Locate the cell with the specified text and output its (X, Y) center coordinate. 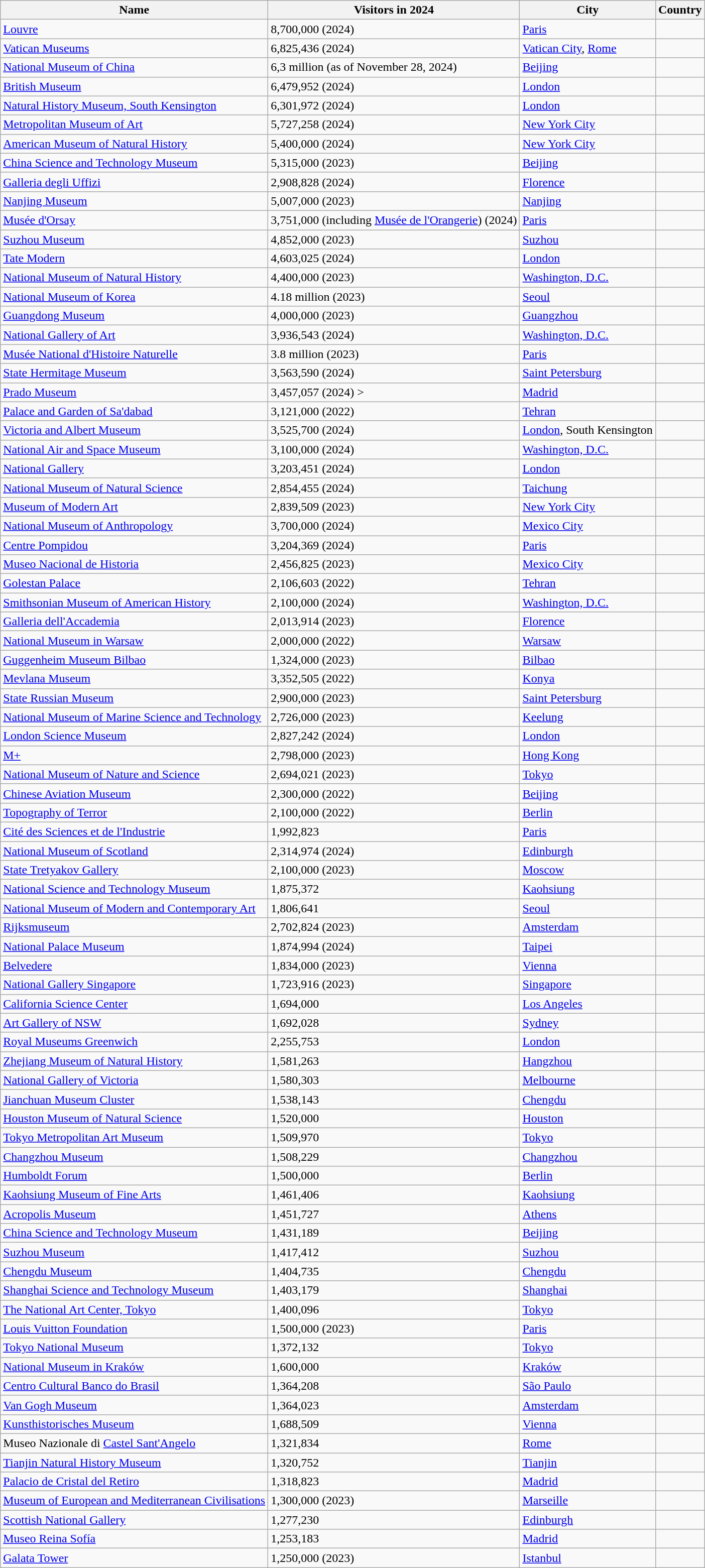
London Science Museum (135, 736)
Palacio de Cristal del Retiro (135, 1482)
Mevlana Museum (135, 679)
Tokyo National Museum (135, 1348)
National Museum in Warsaw (135, 641)
1,320,752 (394, 1463)
1,300,000 (2023) (394, 1501)
Athens (587, 1214)
1,580,303 (394, 1080)
Chinese Aviation Museum (135, 793)
Houston Museum of Natural Science (135, 1118)
Smithsonian Museum of American History (135, 602)
Melbourne (587, 1080)
Musée National d'Histoire Naturelle (135, 354)
Musée d'Orsay (135, 220)
Changzhou (587, 1156)
1,600,000 (394, 1367)
São Paulo (587, 1386)
Rome (587, 1443)
Warsaw (587, 641)
4.18 million (2023) (394, 297)
8,700,000 (2024) (394, 29)
2,908,828 (2024) (394, 182)
Museo Nazionale di Castel Sant'Angelo (135, 1443)
National Museum of Marine Science and Technology (135, 717)
Scottish National Gallery (135, 1520)
1,834,000 (2023) (394, 966)
Shanghai Science and Technology Museum (135, 1290)
Prado Museum (135, 392)
2,100,000 (2023) (394, 870)
4,400,000 (2023) (394, 278)
2,702,824 (2023) (394, 927)
Vatican City, Rome (587, 48)
6,825,436 (2024) (394, 48)
1,806,641 (394, 908)
Royal Museums Greenwich (135, 1042)
6,479,952 (2024) (394, 86)
National Museum of Nature and Science (135, 774)
National Museum in Kraków (135, 1367)
Moscow (587, 870)
National Museum of Korea (135, 297)
Tianjin (587, 1463)
1,404,735 (394, 1271)
4,603,025 (2024) (394, 259)
National Museum of Anthropology (135, 526)
3,203,451 (2024) (394, 468)
1,253,183 (394, 1539)
National Museum of Natural Science (135, 488)
National Museum of Modern and Contemporary Art (135, 908)
Palace and Garden of Sa'dabad (135, 411)
Kaohsiung Museum of Fine Arts (135, 1195)
4,852,000 (2023) (394, 239)
Istanbul (587, 1558)
National Gallery (135, 468)
1,581,263 (394, 1061)
4,000,000 (2023) (394, 316)
2,300,000 (2022) (394, 793)
2,100,000 (2024) (394, 602)
Guangdong Museum (135, 316)
3,121,000 (2022) (394, 411)
Changzhou Museum (135, 1156)
1,372,132 (394, 1348)
State Tretyakov Gallery (135, 870)
1,321,834 (394, 1443)
Nanjing (587, 201)
1,500,000 (394, 1176)
Name (135, 10)
1,324,000 (2023) (394, 660)
Taichung (587, 488)
2,106,603 (2022) (394, 583)
London, South Kensington (587, 430)
1,509,970 (394, 1137)
3,457,057 (2024) > (394, 392)
Metropolitan Museum of Art (135, 125)
Belvedere (135, 966)
Centro Cultural Banco do Brasil (135, 1386)
2,839,509 (2023) (394, 507)
Singapore (587, 985)
1,250,000 (2023) (394, 1558)
1,417,412 (394, 1252)
1,520,000 (394, 1118)
3,352,505 (2022) (394, 679)
Art Gallery of NSW (135, 1023)
1,874,994 (2024) (394, 946)
3,525,700 (2024) (394, 430)
Centre Pompidou (135, 545)
Galleria dell'Accademia (135, 622)
2,314,974 (2024) (394, 851)
1,688,509 (394, 1424)
1,875,372 (394, 889)
Nanjing Museum (135, 201)
6,3 million (as of November 28, 2024) (394, 67)
1,500,000 (2023) (394, 1329)
Museo Nacional de Historia (135, 564)
2,000,000 (2022) (394, 641)
Kunsthistorisches Museum (135, 1424)
2,854,455 (2024) (394, 488)
Bilbao (587, 660)
5,007,000 (2023) (394, 201)
M+ (135, 755)
1,723,916 (2023) (394, 985)
3,204,369 (2024) (394, 545)
Los Angeles (587, 1004)
Tianjin Natural History Museum (135, 1463)
3,563,590 (2024) (394, 373)
Sydney (587, 1023)
Museo Reina Sofía (135, 1539)
Vatican Museums (135, 48)
Louis Vuitton Foundation (135, 1329)
Guggenheim Museum Bilbao (135, 660)
1,431,189 (394, 1233)
2,100,000 (2022) (394, 812)
National Gallery Singapore (135, 985)
Visitors in 2024 (394, 10)
National Museum of Natural History (135, 278)
Cité des Sciences et de l'Industrie (135, 831)
Golestan Palace (135, 583)
Humboldt Forum (135, 1176)
Galleria degli Uffizi (135, 182)
2,013,914 (2023) (394, 622)
Hong Kong (587, 755)
Kraków (587, 1367)
5,727,258 (2024) (394, 125)
5,400,000 (2024) (394, 144)
Marseille (587, 1501)
3,700,000 (2024) (394, 526)
2,798,000 (2023) (394, 755)
National Gallery of Art (135, 335)
1,451,727 (394, 1214)
Houston (587, 1118)
5,315,000 (2023) (394, 163)
Van Gogh Museum (135, 1405)
National Gallery of Victoria (135, 1080)
The National Art Center, Tokyo (135, 1309)
Victoria and Albert Museum (135, 430)
Museum of European and Mediterranean Civilisations (135, 1501)
Keelung (587, 717)
Louvre (135, 29)
Natural History Museum, South Kensington (135, 105)
1,318,823 (394, 1482)
3.8 million (2023) (394, 354)
1,277,230 (394, 1520)
Museum of Modern Art (135, 507)
National Museum of Scotland (135, 851)
Hangzhou (587, 1061)
2,456,825 (2023) (394, 564)
Tokyo Metropolitan Art Museum (135, 1137)
1,364,208 (394, 1386)
2,900,000 (2023) (394, 698)
1,461,406 (394, 1195)
Taipei (587, 946)
City (587, 10)
1,364,023 (394, 1405)
American Museum of Natural History (135, 144)
Chengdu Museum (135, 1271)
3,100,000 (2024) (394, 449)
British Museum (135, 86)
2,694,021 (2023) (394, 774)
National Museum of China (135, 67)
National Palace Museum (135, 946)
1,692,028 (394, 1023)
Acropolis Museum (135, 1214)
State Hermitage Museum (135, 373)
National Science and Technology Museum (135, 889)
1,694,000 (394, 1004)
Country (680, 10)
California Science Center (135, 1004)
2,827,242 (2024) (394, 736)
3,751,000 (including Musée de l'Orangerie) (2024) (394, 220)
Rijksmuseum (135, 927)
State Russian Museum (135, 698)
1,403,179 (394, 1290)
2,726,000 (2023) (394, 717)
1,992,823 (394, 831)
2,255,753 (394, 1042)
Tate Modern (135, 259)
6,301,972 (2024) (394, 105)
3,936,543 (2024) (394, 335)
1,508,229 (394, 1156)
National Air and Space Museum (135, 449)
Zhejiang Museum of Natural History (135, 1061)
1,400,096 (394, 1309)
Shanghai (587, 1290)
Konya (587, 679)
Galata Tower (135, 1558)
Jianchuan Museum Cluster (135, 1099)
Guangzhou (587, 316)
Topography of Terror (135, 812)
1,538,143 (394, 1099)
